Capture the cell that displays the provided text and extract its [X, Y] central coordinate. 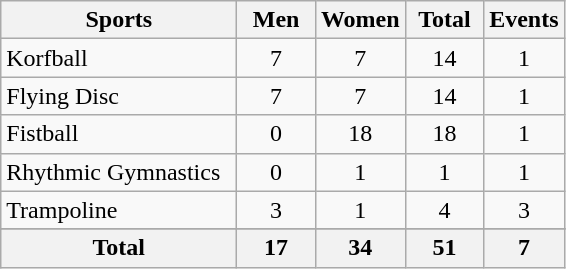
Men [276, 20]
Events [524, 20]
4 [444, 210]
51 [444, 248]
17 [276, 248]
Korfball [119, 58]
Rhythmic Gymnastics [119, 172]
Women [360, 20]
Fistball [119, 134]
Trampoline [119, 210]
Flying Disc [119, 96]
34 [360, 248]
Sports [119, 20]
